From the cell containing the given text, extract its center point as (x, y) coordinate. 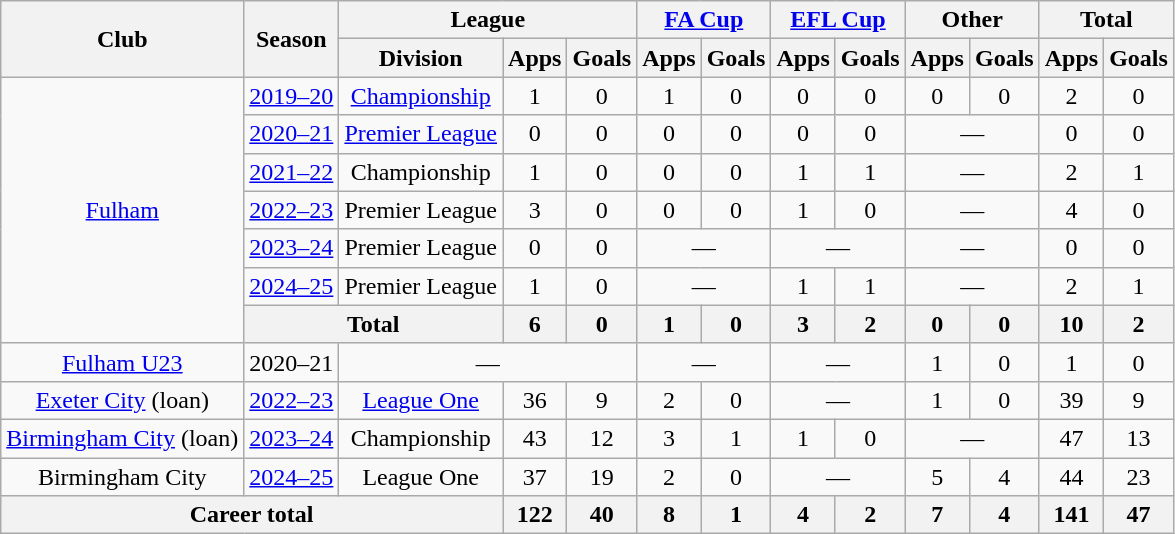
5 (937, 477)
EFL Cup (838, 20)
Fulham U23 (122, 362)
23 (1139, 477)
Exeter City (loan) (122, 400)
Other (972, 20)
10 (1071, 324)
8 (669, 515)
122 (535, 515)
43 (535, 438)
Career total (252, 515)
7 (937, 515)
Season (292, 39)
Club (122, 39)
12 (602, 438)
2021–22 (292, 172)
2019–20 (292, 96)
FA Cup (704, 20)
Birmingham City (loan) (122, 438)
37 (535, 477)
36 (535, 400)
Fulham (122, 210)
Birmingham City (122, 477)
44 (1071, 477)
6 (535, 324)
141 (1071, 515)
19 (602, 477)
39 (1071, 400)
13 (1139, 438)
40 (602, 515)
Division (421, 58)
League (488, 20)
